Return the [X, Y] coordinate for the center point of the cell that contains the specified text.  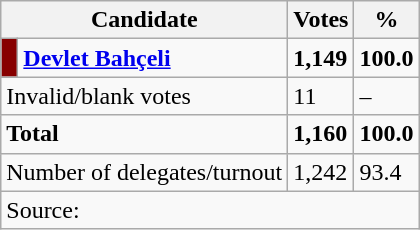
Invalid/blank votes [144, 96]
Total [144, 134]
Candidate [144, 20]
1,149 [321, 58]
Number of delegates/turnout [144, 172]
Source: [210, 210]
1,160 [321, 134]
1,242 [321, 172]
% [386, 20]
Votes [321, 20]
– [386, 96]
93.4 [386, 172]
11 [321, 96]
Devlet Bahçeli [153, 58]
